Extract the [X, Y] coordinate from the center of the cell holding the provided text.  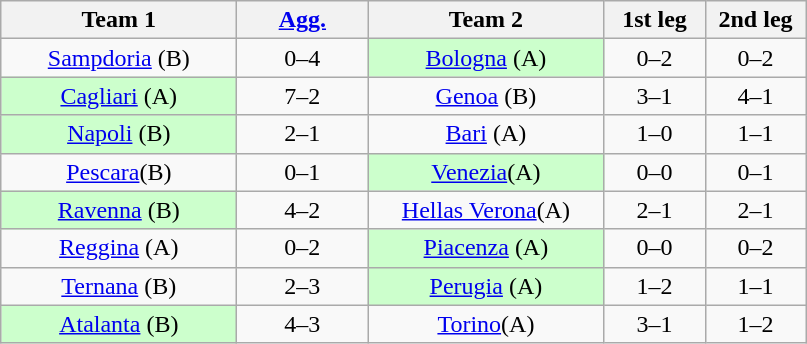
4–2 [302, 210]
Team 1 [119, 20]
Genoa (B) [486, 96]
4–3 [302, 324]
Bologna (A) [486, 58]
Atalanta (B) [119, 324]
Team 2 [486, 20]
Torino(A) [486, 324]
Pescara(B) [119, 172]
Cagliari (A) [119, 96]
Piacenza (A) [486, 248]
1st leg [654, 20]
Sampdoria (B) [119, 58]
Napoli (B) [119, 134]
2–3 [302, 286]
0–4 [302, 58]
7–2 [302, 96]
1–0 [654, 134]
Ternana (B) [119, 286]
Reggina (A) [119, 248]
Agg. [302, 20]
2nd leg [756, 20]
4–1 [756, 96]
Perugia (A) [486, 286]
Ravenna (B) [119, 210]
Hellas Verona(A) [486, 210]
Venezia(A) [486, 172]
Bari (A) [486, 134]
